Identify which cell holds the provided text, then report its (x, y) central coordinate. 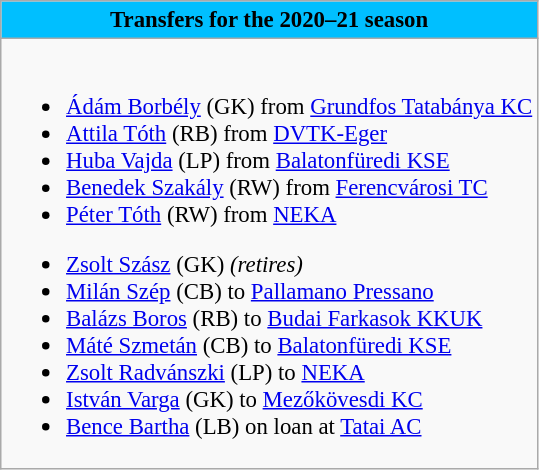
Transfers for the 2020–21 season (270, 20)
